Return the (x, y) coordinate for the center point of the cell that contains the specified text.  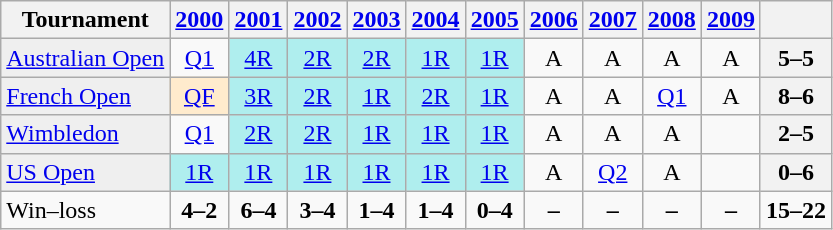
Tournament (86, 20)
0–6 (796, 172)
Q2 (612, 172)
Wimbledon (86, 134)
6–4 (258, 210)
2000 (200, 20)
2006 (554, 20)
2008 (672, 20)
QF (200, 96)
2007 (612, 20)
8–6 (796, 96)
0–4 (494, 210)
Win–loss (86, 210)
French Open (86, 96)
2001 (258, 20)
2005 (494, 20)
4–2 (200, 210)
5–5 (796, 58)
2002 (318, 20)
Australian Open (86, 58)
4R (258, 58)
2–5 (796, 134)
2009 (730, 20)
3–4 (318, 210)
2004 (436, 20)
15–22 (796, 210)
3R (258, 96)
US Open (86, 172)
2003 (376, 20)
